For the text-containing cell, return its midpoint in [X, Y] coordinate format. 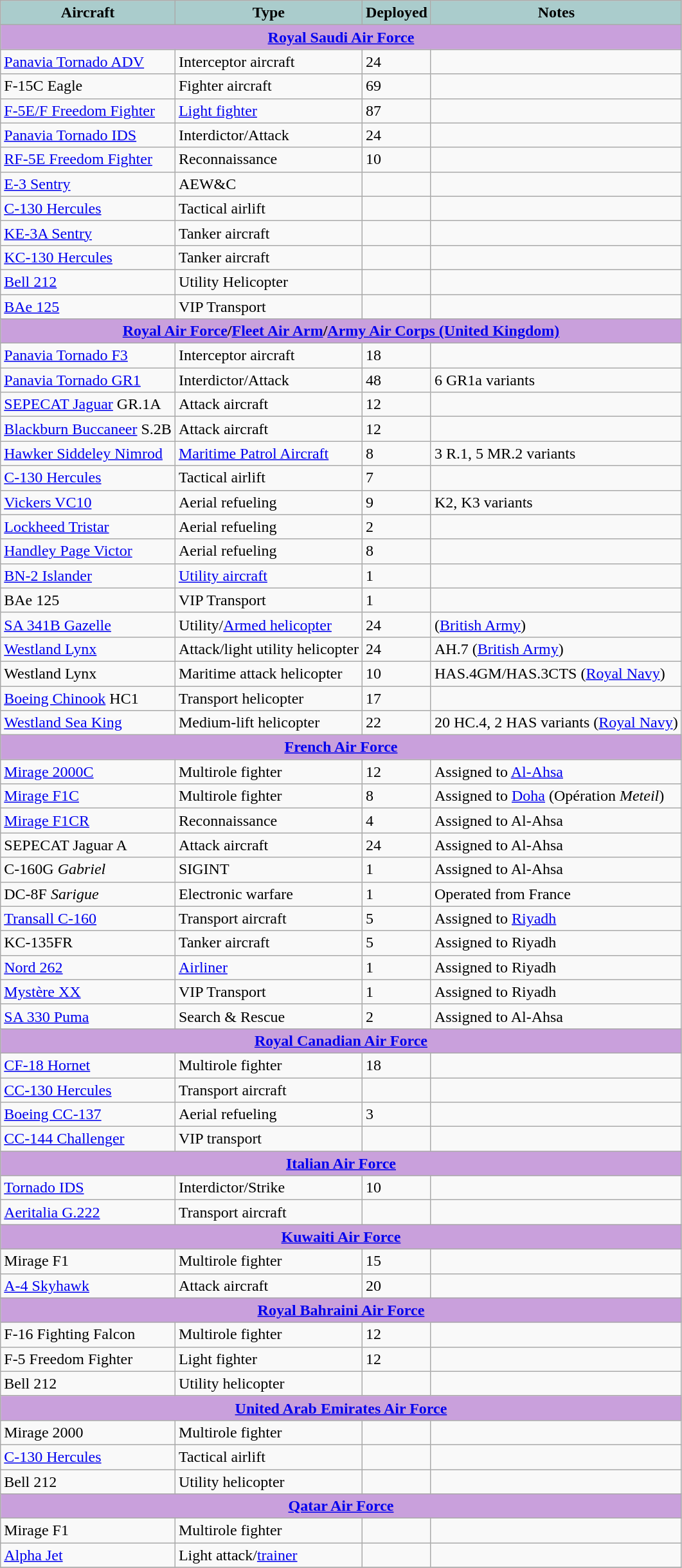
Royal Bahraini Air Force [341, 1310]
SEPECAT Jaguar A [88, 845]
Transall C-160 [88, 918]
Transport helicopter [269, 698]
SEPECAT Jaguar GR.1A [88, 405]
22 [396, 723]
KE-3A Sentry [88, 233]
Lockheed Tristar [88, 527]
BN-2 Islander [88, 576]
AEW&C [269, 184]
Alpha Jet [88, 1555]
Hawker Siddeley Nimrod [88, 453]
United Arab Emirates Air Force [341, 1408]
CC-144 Challenger [88, 1139]
Type [269, 13]
Utility Helicopter [269, 282]
3 R.1, 5 MR.2 variants [556, 453]
DC-8F Sarigue [88, 894]
RF-5E Freedom Fighter [88, 160]
Medium-lift helicopter [269, 723]
F-5 Freedom Fighter [88, 1359]
Kuwaiti Air Force [341, 1237]
Mirage F1C [88, 796]
Utility/Armed helicopter [269, 624]
Search & Rescue [269, 1016]
Handley Page Victor [88, 551]
Royal Saudi Air Force [341, 37]
(British Army) [556, 624]
Maritime attack helicopter [269, 673]
Westland Sea King [88, 723]
CC-130 Hercules [88, 1090]
French Air Force [341, 747]
SA 330 Puma [88, 1016]
CF-18 Hornet [88, 1065]
15 [396, 1261]
Panavia Tornado GR1 [88, 380]
Mystère XX [88, 992]
Panavia Tornado F3 [88, 356]
Electronic warfare [269, 894]
Utility aircraft [269, 576]
Mirage 2000C [88, 772]
Vickers VC10 [88, 502]
Aircraft [88, 13]
SIGINT [269, 870]
Italian Air Force [341, 1163]
Mirage F1CR [88, 821]
K2, K3 variants [556, 502]
Assigned to Doha (Opération Meteil) [556, 796]
E-3 Sentry [88, 184]
Light attack/trainer [269, 1555]
SA 341B Gazelle [88, 624]
4 [396, 821]
Airliner [269, 967]
Panavia Tornado IDS [88, 135]
Panavia Tornado ADV [88, 62]
Tornado IDS [88, 1188]
Notes [556, 13]
A-4 Skyhawk [88, 1286]
48 [396, 380]
VIP transport [269, 1139]
Boeing Chinook HC1 [88, 698]
Nord 262 [88, 967]
AH.7 (British Army) [556, 649]
9 [396, 502]
C-160G Gabriel [88, 870]
F-5E/F Freedom Fighter [88, 111]
20 HC.4, 2 HAS variants (Royal Navy) [556, 723]
F-15C Eagle [88, 86]
Blackburn Buccaneer S.2B [88, 429]
Qatar Air Force [341, 1506]
Mirage 2000 [88, 1432]
7 [396, 478]
20 [396, 1286]
F-16 Fighting Falcon [88, 1335]
Aeritalia G.222 [88, 1212]
87 [396, 111]
Operated from France [556, 894]
Boeing CC-137 [88, 1115]
3 [396, 1115]
Attack/light utility helicopter [269, 649]
Maritime Patrol Aircraft [269, 453]
Royal Air Force/Fleet Air Arm/Army Air Corps (United Kingdom) [341, 331]
6 GR1a variants [556, 380]
Interdictor/Strike [269, 1188]
69 [396, 86]
Deployed [396, 13]
KC-130 Hercules [88, 257]
KC-135FR [88, 943]
17 [396, 698]
Royal Canadian Air Force [341, 1041]
HAS.4GM/HAS.3CTS (Royal Navy) [556, 673]
Fighter aircraft [269, 86]
